Capture the cell that displays the provided text and extract its (x, y) central coordinate. 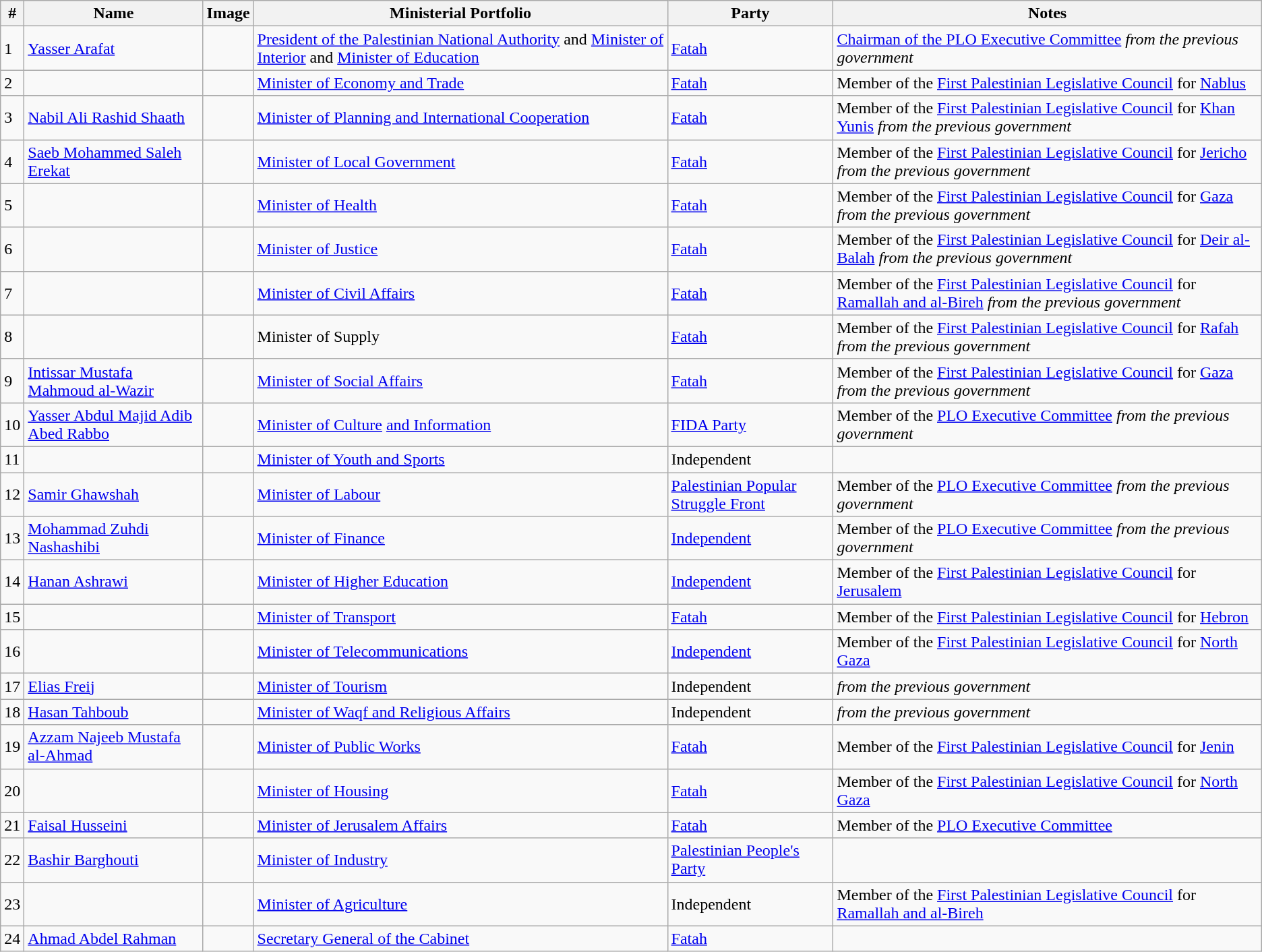
Secretary General of the Cabinet (460, 939)
Palestinian Popular Struggle Front (750, 494)
Bashir Barghouti (113, 860)
23 (12, 903)
Member of the First Palestinian Legislative Council for Hebron (1048, 617)
Palestinian People's Party (750, 860)
Member of the First Palestinian Legislative Council for Deir al-Balah from the previous government (1048, 249)
Minister of Health (460, 205)
Minister of Public Works (460, 747)
Member of the PLO Executive Committee (1048, 825)
Minister of Finance (460, 538)
# (12, 13)
Member of the First Palestinian Legislative Council for Khan Yunis from the previous government (1048, 117)
President of the Palestinian National Authority and Minister of Interior and Minister of Education (460, 49)
Minister of Housing (460, 790)
18 (12, 712)
Ministerial Portfolio (460, 13)
Yasser Arafat (113, 49)
Minister of Justice (460, 249)
1 (12, 49)
Image (228, 13)
16 (12, 651)
8 (12, 337)
12 (12, 494)
Minister of Culture and Information (460, 425)
Saeb Mohammed Saleh Erekat (113, 162)
22 (12, 860)
Yasser Abdul Majid Adib Abed Rabbo (113, 425)
Azzam Najeeb Mustafa al-Ahmad (113, 747)
Minister of Tourism (460, 686)
13 (12, 538)
4 (12, 162)
Party (750, 13)
Hasan Tahboub (113, 712)
Minister of Labour (460, 494)
Minister of Industry (460, 860)
20 (12, 790)
Minister of Economy and Trade (460, 83)
Notes (1048, 13)
19 (12, 747)
Minister of Telecommunications (460, 651)
17 (12, 686)
Minister of Supply (460, 337)
Minister of Higher Education (460, 583)
5 (12, 205)
9 (12, 380)
Intissar Mustafa Mahmoud al-Wazir (113, 380)
21 (12, 825)
Minister of Waqf and Religious Affairs (460, 712)
Member of the First Palestinian Legislative Council for Jerusalem (1048, 583)
Hanan Ashrawi (113, 583)
Minister of Local Government (460, 162)
Member of the First Palestinian Legislative Council for Jericho from the previous government (1048, 162)
Minister of Social Affairs (460, 380)
Minister of Youth and Sports (460, 459)
Chairman of the PLO Executive Committee from the previous government (1048, 49)
Minister of Planning and International Cooperation (460, 117)
Member of the First Palestinian Legislative Council for Ramallah and al-Bireh (1048, 903)
Name (113, 13)
2 (12, 83)
Minister of Civil Affairs (460, 293)
Minister of Transport (460, 617)
Member of the First Palestinian Legislative Council for Nablus (1048, 83)
Samir Ghawshah (113, 494)
10 (12, 425)
24 (12, 939)
Nabil Ali Rashid Shaath (113, 117)
Member of the First Palestinian Legislative Council for Rafah from the previous government (1048, 337)
Member of the First Palestinian Legislative Council for Ramallah and al-Bireh from the previous government (1048, 293)
Faisal Husseini (113, 825)
Mohammad Zuhdi Nashashibi (113, 538)
Member of the First Palestinian Legislative Council for Jenin (1048, 747)
FIDA Party (750, 425)
14 (12, 583)
Minister of Agriculture (460, 903)
Minister of Jerusalem Affairs (460, 825)
7 (12, 293)
Elias Freij (113, 686)
3 (12, 117)
6 (12, 249)
11 (12, 459)
Ahmad Abdel Rahman (113, 939)
15 (12, 617)
